Detect which cell encompasses the target text, then output its (x, y) center coordinate. 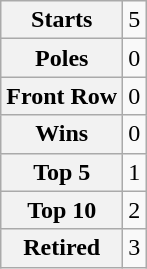
Front Row (62, 96)
Starts (62, 20)
Retired (62, 248)
1 (134, 172)
Top 5 (62, 172)
Top 10 (62, 210)
3 (134, 248)
Poles (62, 58)
2 (134, 210)
5 (134, 20)
Wins (62, 134)
